Extract the (X, Y) coordinate from the center of the cell holding the provided text.  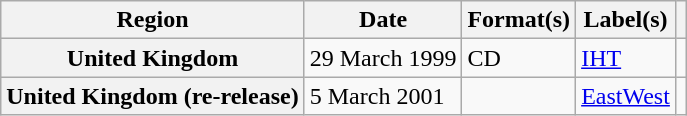
EastWest (626, 96)
Region (152, 20)
Label(s) (626, 20)
Date (383, 20)
29 March 1999 (383, 58)
CD (519, 58)
United Kingdom (152, 58)
IHT (626, 58)
Format(s) (519, 20)
United Kingdom (re-release) (152, 96)
5 March 2001 (383, 96)
